Identify which cell holds the provided text, then report its (x, y) central coordinate. 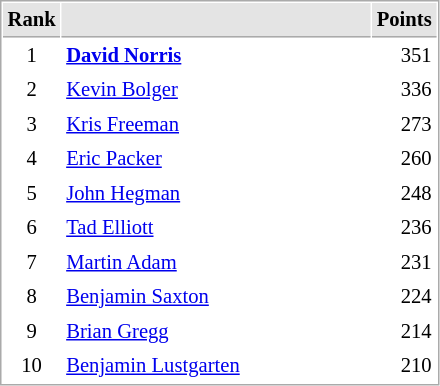
273 (404, 124)
1 (32, 56)
231 (404, 262)
Brian Gregg (216, 332)
Tad Elliott (216, 228)
Points (404, 20)
260 (404, 158)
Eric Packer (216, 158)
210 (404, 366)
John Hegman (216, 194)
9 (32, 332)
351 (404, 56)
4 (32, 158)
214 (404, 332)
10 (32, 366)
6 (32, 228)
224 (404, 296)
Kris Freeman (216, 124)
236 (404, 228)
8 (32, 296)
Benjamin Lustgarten (216, 366)
5 (32, 194)
Rank (32, 20)
2 (32, 90)
336 (404, 90)
Benjamin Saxton (216, 296)
Kevin Bolger (216, 90)
3 (32, 124)
Martin Adam (216, 262)
248 (404, 194)
David Norris (216, 56)
7 (32, 262)
